Extract the [x, y] coordinate from the center of the cell holding the provided text.  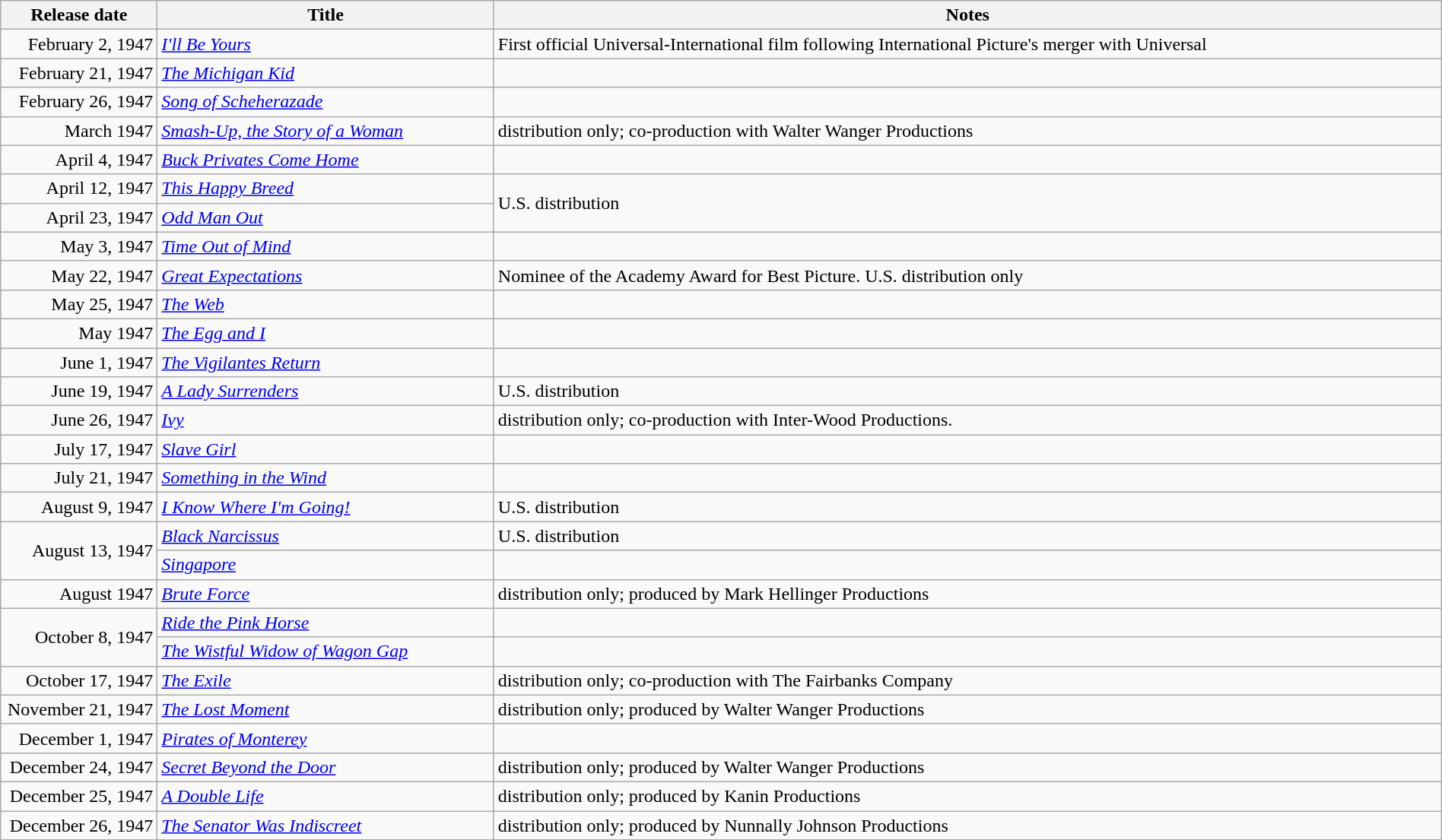
Secret Beyond the Door [326, 767]
This Happy Breed [326, 189]
Odd Man Out [326, 217]
Notes [967, 15]
October 17, 1947 [79, 680]
The Lost Moment [326, 709]
distribution only; co-production with The Fairbanks Company [967, 680]
distribution only; produced by Nunnally Johnson Productions [967, 825]
July 21, 1947 [79, 478]
The Vigilantes Return [326, 363]
Slave Girl [326, 449]
August 1947 [79, 594]
March 1947 [79, 131]
Time Out of Mind [326, 246]
July 17, 1947 [79, 449]
The Web [326, 304]
distribution only; co-production with Inter-Wood Productions. [967, 420]
Ivy [326, 420]
April 4, 1947 [79, 160]
June 26, 1947 [79, 420]
December 26, 1947 [79, 825]
June 1, 1947 [79, 363]
April 12, 1947 [79, 189]
December 24, 1947 [79, 767]
Ride the Pink Horse [326, 623]
distribution only; co-production with Walter Wanger Productions [967, 131]
Buck Privates Come Home [326, 160]
October 8, 1947 [79, 637]
May 25, 1947 [79, 304]
Something in the Wind [326, 478]
distribution only; produced by Kanin Productions [967, 796]
August 9, 1947 [79, 507]
Release date [79, 15]
Black Narcissus [326, 536]
distribution only; produced by Mark Hellinger Productions [967, 594]
The Senator Was Indiscreet [326, 825]
December 25, 1947 [79, 796]
February 21, 1947 [79, 73]
Brute Force [326, 594]
May 1947 [79, 333]
February 26, 1947 [79, 102]
Title [326, 15]
The Wistful Widow of Wagon Gap [326, 651]
June 19, 1947 [79, 391]
May 3, 1947 [79, 246]
May 22, 1947 [79, 275]
A Double Life [326, 796]
The Michigan Kid [326, 73]
Smash-Up, the Story of a Woman [326, 131]
November 21, 1947 [79, 709]
I'll Be Yours [326, 44]
I Know Where I'm Going! [326, 507]
First official Universal-International film following International Picture's merger with Universal [967, 44]
April 23, 1947 [79, 217]
The Egg and I [326, 333]
Nominee of the Academy Award for Best Picture. U.S. distribution only [967, 275]
Great Expectations [326, 275]
Song of Scheherazade [326, 102]
Singapore [326, 565]
February 2, 1947 [79, 44]
December 1, 1947 [79, 738]
The Exile [326, 680]
Pirates of Monterey [326, 738]
A Lady Surrenders [326, 391]
August 13, 1947 [79, 550]
